Extract the (x, y) coordinate from the center of the cell holding the provided text.  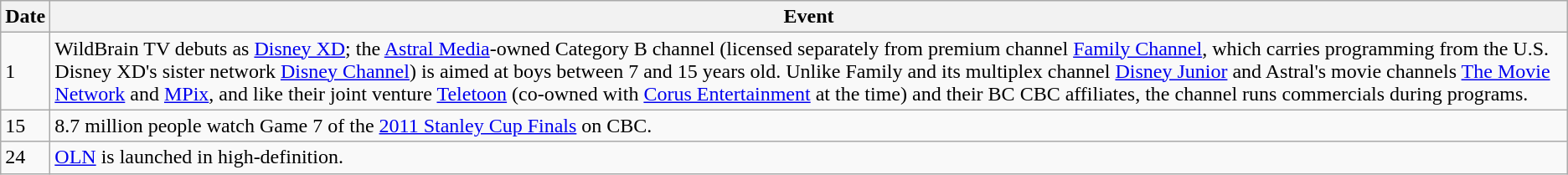
24 (25, 157)
Date (25, 17)
15 (25, 126)
8.7 million people watch Game 7 of the 2011 Stanley Cup Finals on CBC. (809, 126)
1 (25, 71)
OLN is launched in high-definition. (809, 157)
Event (809, 17)
